Return [X, Y] of the center of cell containing provided text 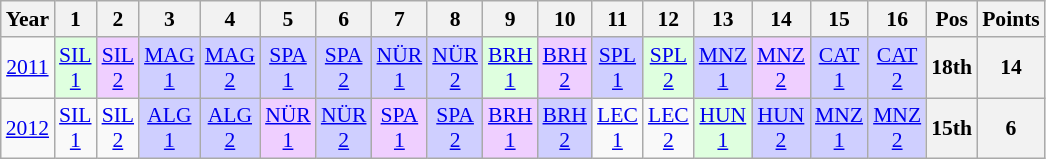
5 [288, 19]
ALG2 [230, 128]
8 [455, 19]
LEC2 [668, 128]
Points [1011, 19]
15 [839, 19]
LEC1 [618, 128]
10 [564, 19]
HUN1 [723, 128]
MAG1 [170, 68]
13 [723, 19]
16 [897, 19]
4 [230, 19]
SPL2 [668, 68]
3 [170, 19]
15th [952, 128]
18th [952, 68]
12 [668, 19]
HUN2 [781, 128]
2 [118, 19]
Year [28, 19]
2011 [28, 68]
CAT1 [839, 68]
CAT2 [897, 68]
9 [510, 19]
1 [76, 19]
2012 [28, 128]
Pos [952, 19]
7 [400, 19]
SPL1 [618, 68]
11 [618, 19]
MAG2 [230, 68]
ALG1 [170, 128]
